Return the (x, y) coordinate for the center point of the cell that contains the specified text.  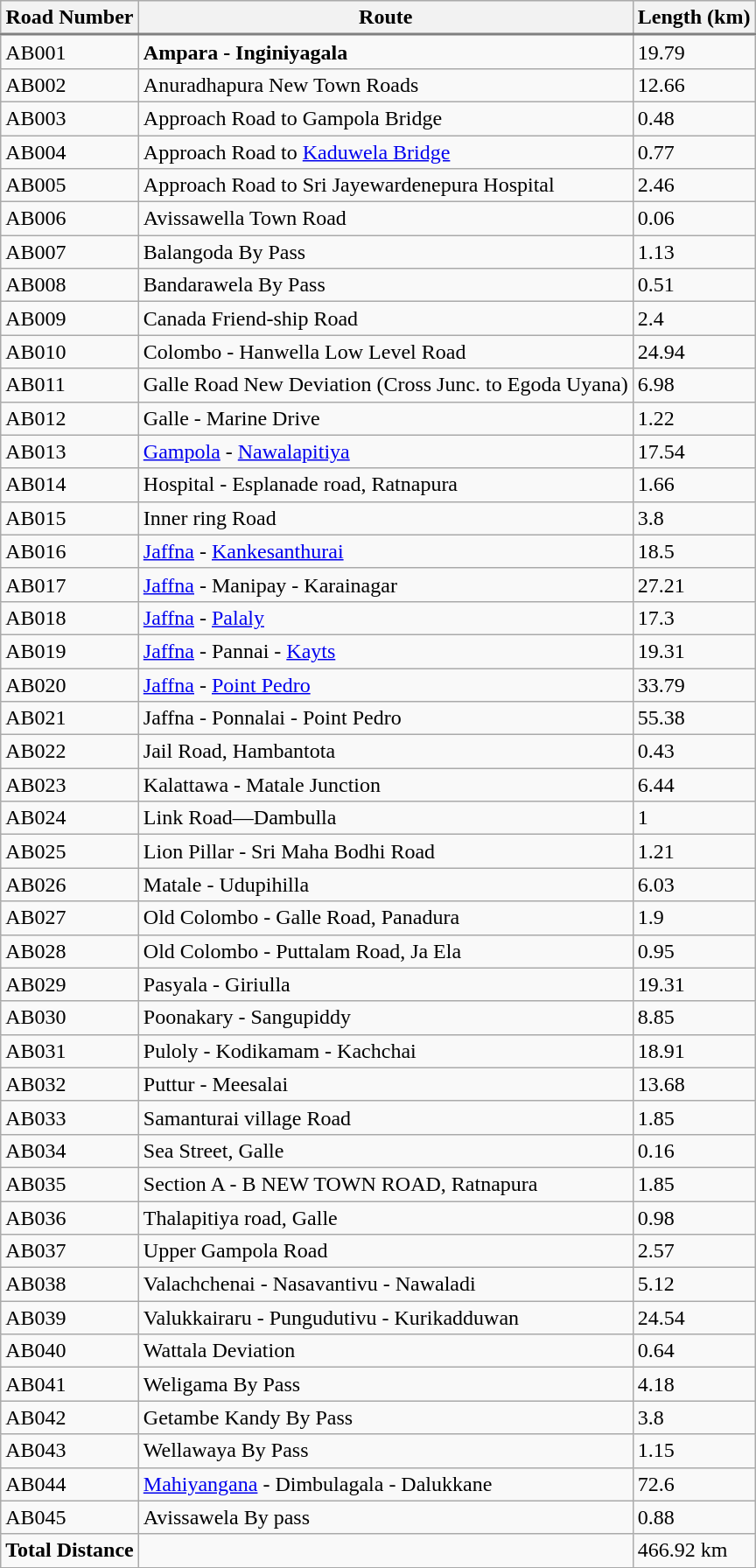
1.13 (694, 252)
Ampara - Inginiyagala (385, 52)
Weligama By Pass (385, 1384)
Jaffna - Kankesanthurai (385, 551)
AB029 (70, 984)
Route (385, 17)
AB028 (70, 951)
33.79 (694, 685)
AB038 (70, 1284)
Inner ring Road (385, 518)
Jail Road, Hambantota (385, 752)
AB006 (70, 219)
Puttur - Meesalai (385, 1084)
AB016 (70, 551)
Puloly - Kodikamam - Kachchai (385, 1051)
AB036 (70, 1217)
0.43 (694, 752)
AB039 (70, 1318)
0.16 (694, 1151)
Length (km) (694, 17)
Jaffna - Palaly (385, 618)
6.03 (694, 885)
AB044 (70, 1484)
AB041 (70, 1384)
AB045 (70, 1517)
Approach Road to Sri Jayewardenepura Hospital (385, 185)
Road Number (70, 17)
466.92 km (694, 1550)
72.6 (694, 1484)
Poonakary - Sangupiddy (385, 1018)
Approach Road to Gampola Bridge (385, 118)
AB009 (70, 318)
AB008 (70, 285)
Old Colombo - Puttalam Road, Ja Ela (385, 951)
Jaffna - Manipay - Karainagar (385, 584)
Samanturai village Road (385, 1117)
AB001 (70, 52)
Approach Road to Kaduwela Bridge (385, 151)
18.91 (694, 1051)
4.18 (694, 1384)
AB017 (70, 584)
Jaffna - Point Pedro (385, 685)
24.94 (694, 352)
Jaffna - Ponnalai - Point Pedro (385, 718)
AB023 (70, 785)
0.64 (694, 1351)
27.21 (694, 584)
17.3 (694, 618)
AB020 (70, 685)
Canada Friend-ship Road (385, 318)
Matale - Udupihilla (385, 885)
1.21 (694, 851)
Wattala Deviation (385, 1351)
Avissawella Town Road (385, 219)
AB037 (70, 1251)
Pasyala - Giriulla (385, 984)
Mahiyangana - Dimbulagala - Dalukkane (385, 1484)
AB004 (70, 151)
Sea Street, Galle (385, 1151)
AB033 (70, 1117)
AB024 (70, 818)
AB013 (70, 451)
0.51 (694, 285)
0.98 (694, 1217)
0.77 (694, 151)
2.4 (694, 318)
Hospital - Esplanade road, Ratnapura (385, 485)
AB026 (70, 885)
19.79 (694, 52)
0.95 (694, 951)
Gampola - Nawalapitiya (385, 451)
1.15 (694, 1451)
0.88 (694, 1517)
Section A - B NEW TOWN ROAD, Ratnapura (385, 1184)
1.9 (694, 918)
Upper Gampola Road (385, 1251)
Valachchenai - Nasavantivu - Nawaladi (385, 1284)
Balangoda By Pass (385, 252)
AB007 (70, 252)
Total Distance (70, 1550)
0.06 (694, 219)
AB042 (70, 1417)
AB030 (70, 1018)
6.98 (694, 385)
AB003 (70, 118)
AB040 (70, 1351)
AB019 (70, 651)
AB025 (70, 851)
Valukkairaru - Pungudutivu - Kurikadduwan (385, 1318)
AB032 (70, 1084)
AB015 (70, 518)
1.22 (694, 418)
Bandarawela By Pass (385, 285)
Galle - Marine Drive (385, 418)
Old Colombo - Galle Road, Panadura (385, 918)
Jaffna - Pannai - Kayts (385, 651)
Avissawela By pass (385, 1517)
Lion Pillar - Sri Maha Bodhi Road (385, 851)
55.38 (694, 718)
18.5 (694, 551)
17.54 (694, 451)
1 (694, 818)
AB034 (70, 1151)
AB027 (70, 918)
0.48 (694, 118)
Galle Road New Deviation (Cross Junc. to Egoda Uyana) (385, 385)
2.57 (694, 1251)
Colombo - Hanwella Low Level Road (385, 352)
1.66 (694, 485)
AB021 (70, 718)
Wellawaya By Pass (385, 1451)
Thalapitiya road, Galle (385, 1217)
24.54 (694, 1318)
Kalattawa - Matale Junction (385, 785)
AB011 (70, 385)
12.66 (694, 85)
AB002 (70, 85)
AB031 (70, 1051)
Link Road—Dambulla (385, 818)
AB035 (70, 1184)
5.12 (694, 1284)
13.68 (694, 1084)
AB014 (70, 485)
Getambe Kandy By Pass (385, 1417)
AB018 (70, 618)
2.46 (694, 185)
8.85 (694, 1018)
6.44 (694, 785)
AB022 (70, 752)
AB012 (70, 418)
AB010 (70, 352)
Anuradhapura New Town Roads (385, 85)
AB043 (70, 1451)
AB005 (70, 185)
